Output the (x, y) coordinate of the center of the cell containing the given text.  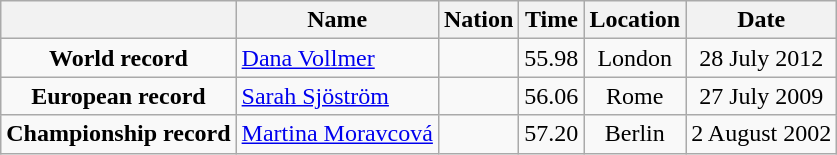
27 July 2009 (762, 96)
2 August 2002 (762, 134)
Sarah Sjöström (337, 96)
55.98 (552, 58)
Dana Vollmer (337, 58)
56.06 (552, 96)
Nation (478, 20)
Date (762, 20)
28 July 2012 (762, 58)
Name (337, 20)
Berlin (635, 134)
European record (118, 96)
57.20 (552, 134)
World record (118, 58)
Martina Moravcová (337, 134)
Time (552, 20)
Location (635, 20)
Rome (635, 96)
Championship record (118, 134)
London (635, 58)
